Detect which cell encompasses the target text, then output its (x, y) center coordinate. 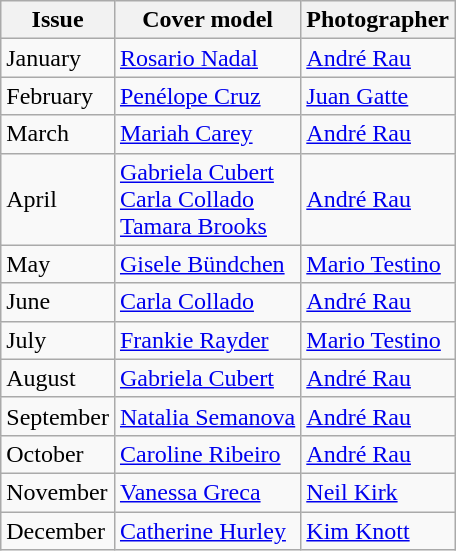
April (58, 199)
November (58, 492)
September (58, 416)
Catherine Hurley (207, 531)
Mariah Carey (207, 134)
Penélope Cruz (207, 96)
Vanessa Greca (207, 492)
Juan Gatte (378, 96)
Carla Collado (207, 302)
Gabriela Cubert (207, 378)
January (58, 58)
Cover model (207, 20)
Natalia Semanova (207, 416)
Frankie Rayder (207, 340)
March (58, 134)
Gisele Bündchen (207, 264)
Issue (58, 20)
Gabriela CubertCarla ColladoTamara Brooks (207, 199)
May (58, 264)
Caroline Ribeiro (207, 454)
Kim Knott (378, 531)
December (58, 531)
August (58, 378)
July (58, 340)
October (58, 454)
Neil Kirk (378, 492)
June (58, 302)
Rosario Nadal (207, 58)
February (58, 96)
Photographer (378, 20)
